Extract the (X, Y) coordinate from the center of the cell holding the provided text.  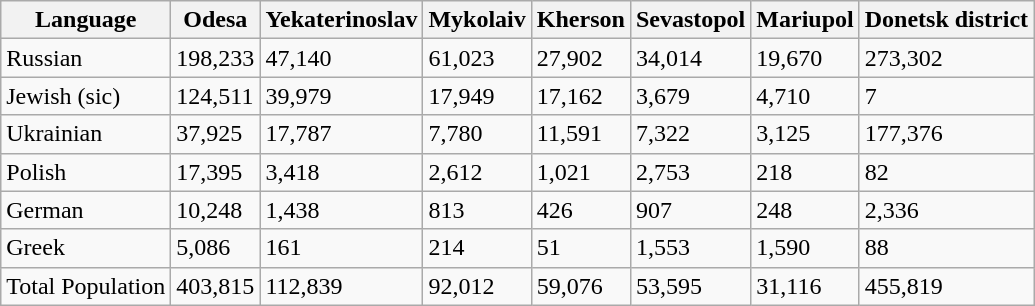
2,612 (477, 172)
17,949 (477, 96)
31,116 (805, 286)
3,679 (690, 96)
2,753 (690, 172)
161 (342, 248)
455,819 (946, 286)
Greek (86, 248)
82 (946, 172)
17,787 (342, 134)
Ukrainian (86, 134)
Kherson (580, 20)
7 (946, 96)
214 (477, 248)
27,902 (580, 58)
Russian (86, 58)
Odesa (216, 20)
Total Population (86, 286)
Sevastopol (690, 20)
813 (477, 210)
4,710 (805, 96)
112,839 (342, 286)
11,591 (580, 134)
10,248 (216, 210)
Polish (86, 172)
124,511 (216, 96)
88 (946, 248)
2,336 (946, 210)
Mykolaiv (477, 20)
Donetsk district (946, 20)
218 (805, 172)
7,780 (477, 134)
5,086 (216, 248)
34,014 (690, 58)
47,140 (342, 58)
1,021 (580, 172)
3,125 (805, 134)
426 (580, 210)
Jewish (sic) (86, 96)
403,815 (216, 286)
92,012 (477, 286)
1,553 (690, 248)
198,233 (216, 58)
273,302 (946, 58)
1,590 (805, 248)
7,322 (690, 134)
907 (690, 210)
59,076 (580, 286)
177,376 (946, 134)
51 (580, 248)
53,595 (690, 286)
3,418 (342, 172)
Yekaterinoslav (342, 20)
German (86, 210)
1,438 (342, 210)
248 (805, 210)
19,670 (805, 58)
Mariupol (805, 20)
17,162 (580, 96)
61,023 (477, 58)
Language (86, 20)
39,979 (342, 96)
17,395 (216, 172)
37,925 (216, 134)
